Find where the given text appears and provide that cell's center as [X, Y] coordinate. 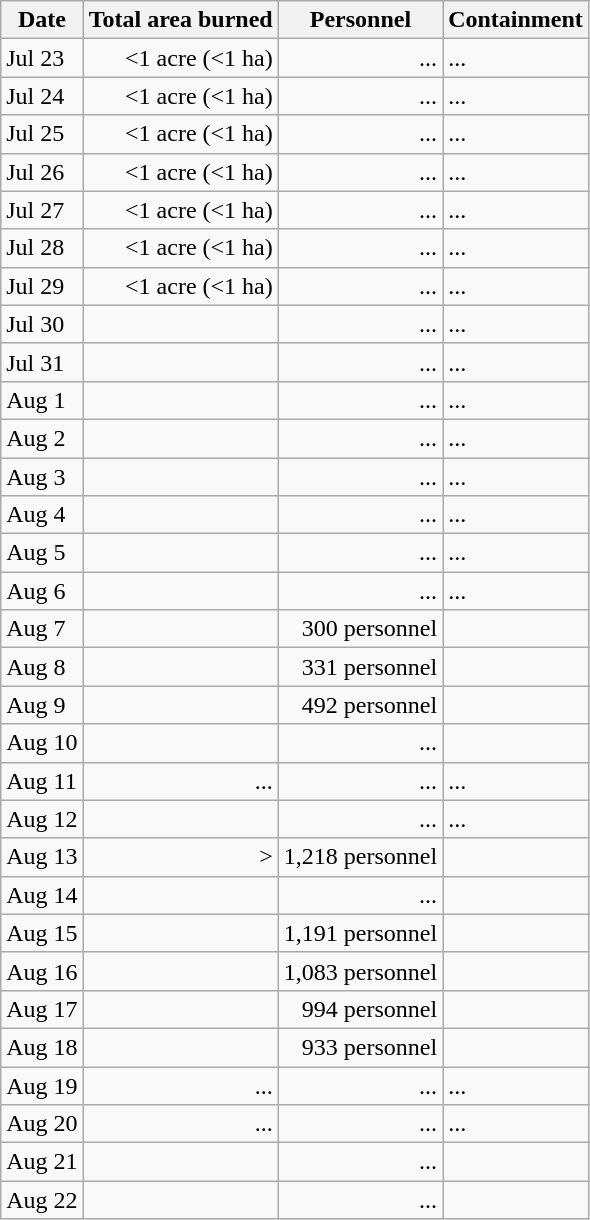
Containment [516, 20]
Jul 30 [42, 324]
Aug 11 [42, 781]
Aug 21 [42, 1162]
1,218 personnel [360, 857]
492 personnel [360, 705]
Aug 20 [42, 1124]
Total area burned [180, 20]
Aug 9 [42, 705]
Aug 15 [42, 933]
933 personnel [360, 1047]
Aug 13 [42, 857]
Aug 5 [42, 553]
Aug 3 [42, 477]
Aug 10 [42, 743]
Aug 22 [42, 1200]
Aug 4 [42, 515]
1,083 personnel [360, 971]
Aug 6 [42, 591]
Aug 18 [42, 1047]
1,191 personnel [360, 933]
> [180, 857]
Personnel [360, 20]
Jul 24 [42, 96]
Aug 16 [42, 971]
Aug 8 [42, 667]
Aug 7 [42, 629]
994 personnel [360, 1009]
Aug 12 [42, 819]
Date [42, 20]
Aug 2 [42, 438]
Jul 26 [42, 172]
Jul 27 [42, 210]
Aug 1 [42, 400]
Jul 23 [42, 58]
300 personnel [360, 629]
Jul 28 [42, 248]
Jul 29 [42, 286]
Aug 19 [42, 1085]
Jul 25 [42, 134]
Aug 17 [42, 1009]
Aug 14 [42, 895]
331 personnel [360, 667]
Jul 31 [42, 362]
